Search for the cell housing the specified text and yield its [x, y] center coordinate. 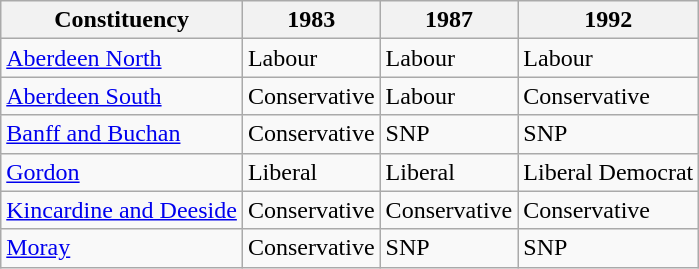
1992 [608, 20]
Banff and Buchan [122, 134]
Constituency [122, 20]
Kincardine and Deeside [122, 210]
Liberal Democrat [608, 172]
Gordon [122, 172]
Aberdeen North [122, 58]
Aberdeen South [122, 96]
1987 [449, 20]
Moray [122, 248]
1983 [311, 20]
